Output the [X, Y] coordinate of the center of the cell containing the given text.  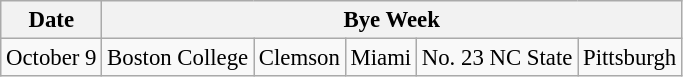
No. 23 NC State [496, 58]
Bye Week [392, 20]
Boston College [178, 58]
Miami [380, 58]
Clemson [300, 58]
Pittsburgh [630, 58]
October 9 [52, 58]
Date [52, 20]
